Determine the (x, y) coordinate at the center of the cell enclosing the given text.  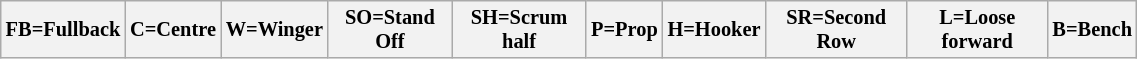
C=Centre (173, 29)
B=Bench (1092, 29)
SO=Stand Off (390, 29)
FB=Fullback (63, 29)
P=Prop (624, 29)
W=Winger (274, 29)
L=Loose forward (977, 29)
H=Hooker (714, 29)
SH=Scrum half (519, 29)
SR=Second Row (836, 29)
